Return (x, y) of the center of cell containing provided text 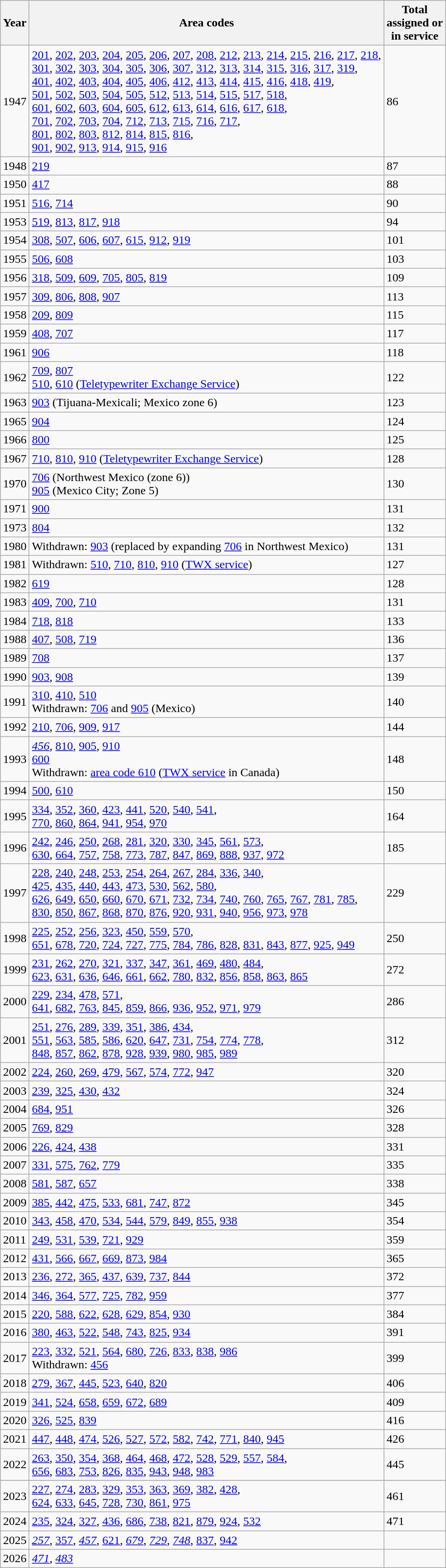
1958 (15, 315)
377 (415, 1295)
123 (415, 403)
251, 276, 289, 339, 351, 386, 434, 551, 563, 585, 586, 620, 647, 731, 754, 774, 778, 848, 857, 862, 878, 928, 939, 980, 985, 989 (206, 1040)
249, 531, 539, 721, 929 (206, 1240)
447, 448, 474, 526, 527, 572, 582, 742, 771, 840, 945 (206, 1439)
1999 (15, 970)
1984 (15, 621)
1982 (15, 583)
1971 (15, 509)
346, 364, 577, 725, 782, 959 (206, 1295)
231, 262, 270, 321, 337, 347, 361, 469, 480, 484, 623, 631, 636, 646, 661, 662, 780, 832, 856, 858, 863, 865 (206, 970)
1981 (15, 565)
318, 509, 609, 705, 805, 819 (206, 277)
1950 (15, 184)
257, 357, 457, 621, 679, 729, 748, 837, 942 (206, 1540)
Totalassigned or in service (415, 23)
229 (415, 893)
2002 (15, 1072)
2023 (15, 1497)
223, 332, 521, 564, 680, 726, 833, 838, 986Withdrawn: 456 (206, 1358)
718, 818 (206, 621)
2005 (15, 1128)
2013 (15, 1277)
2014 (15, 1295)
219 (206, 166)
1995 (15, 816)
227, 274, 283, 329, 353, 363, 369, 382, 428, 624, 633, 645, 728, 730, 861, 975 (206, 1497)
372 (415, 1277)
2001 (15, 1040)
1947 (15, 101)
1961 (15, 352)
113 (415, 296)
1997 (15, 893)
2011 (15, 1240)
1953 (15, 222)
341, 524, 658, 659, 672, 689 (206, 1402)
308, 507, 606, 607, 615, 912, 919 (206, 240)
2015 (15, 1314)
133 (415, 621)
1962 (15, 378)
399 (415, 1358)
Withdrawn: 903 (replaced by expanding 706 in Northwest Mexico) (206, 546)
2020 (15, 1420)
1973 (15, 528)
380, 463, 522, 548, 743, 825, 934 (206, 1333)
1991 (15, 702)
2022 (15, 1464)
2008 (15, 1184)
209, 809 (206, 315)
710, 810, 910 (Teletypewriter Exchange Service) (206, 459)
359 (415, 1240)
263, 350, 354, 368, 464, 468, 472, 528, 529, 557, 584, 656, 683, 753, 826, 835, 943, 948, 983 (206, 1464)
461 (415, 1497)
2016 (15, 1333)
408, 707 (206, 333)
409, 700, 710 (206, 602)
343, 458, 470, 534, 544, 579, 849, 855, 938 (206, 1221)
406 (415, 1383)
365 (415, 1258)
86 (415, 101)
150 (415, 791)
242, 246, 250, 268, 281, 320, 330, 345, 561, 573, 630, 664, 757, 758, 773, 787, 847, 869, 888, 937, 972 (206, 848)
2010 (15, 1221)
132 (415, 528)
125 (415, 440)
127 (415, 565)
109 (415, 277)
471 (415, 1522)
136 (415, 639)
385, 442, 475, 533, 681, 747, 872 (206, 1202)
354 (415, 1221)
1966 (15, 440)
445 (415, 1464)
312 (415, 1040)
409 (415, 1402)
384 (415, 1314)
2012 (15, 1258)
338 (415, 1184)
1955 (15, 259)
118 (415, 352)
2021 (15, 1439)
506, 608 (206, 259)
619 (206, 583)
1983 (15, 602)
310, 410, 510Withdrawn: 706 and 905 (Mexico) (206, 702)
903 (Tijuana-Mexicali; Mexico zone 6) (206, 403)
115 (415, 315)
309, 806, 808, 907 (206, 296)
226, 424, 438 (206, 1147)
101 (415, 240)
148 (415, 759)
2024 (15, 1522)
1957 (15, 296)
1994 (15, 791)
103 (415, 259)
210, 706, 909, 917 (206, 727)
2000 (15, 1001)
684, 951 (206, 1109)
391 (415, 1333)
1970 (15, 484)
140 (415, 702)
279, 367, 445, 523, 640, 820 (206, 1383)
87 (415, 166)
331 (415, 1147)
417 (206, 184)
164 (415, 816)
903, 908 (206, 677)
706 (Northwest Mexico (zone 6))905 (Mexico City; Zone 5) (206, 484)
416 (415, 1420)
Year (15, 23)
334, 352, 360, 423, 441, 520, 540, 541, 770, 860, 864, 941, 954, 970 (206, 816)
2025 (15, 1540)
124 (415, 421)
2006 (15, 1147)
1980 (15, 546)
345 (415, 1202)
1956 (15, 277)
1989 (15, 658)
800 (206, 440)
407, 508, 719 (206, 639)
220, 588, 622, 628, 629, 854, 930 (206, 1314)
335 (415, 1165)
1990 (15, 677)
235, 324, 327, 436, 686, 738, 821, 879, 924, 532 (206, 1522)
1998 (15, 938)
1954 (15, 240)
185 (415, 848)
804 (206, 528)
2007 (15, 1165)
225, 252, 256, 323, 450, 559, 570, 651, 678, 720, 724, 727, 775, 784, 786, 828, 831, 843, 877, 925, 949 (206, 938)
94 (415, 222)
2017 (15, 1358)
1965 (15, 421)
769, 829 (206, 1128)
Area codes (206, 23)
1963 (15, 403)
519, 813, 817, 918 (206, 222)
122 (415, 378)
709, 807510, 610 (Teletypewriter Exchange Service) (206, 378)
326, 525, 839 (206, 1420)
2019 (15, 1402)
236, 272, 365, 437, 639, 737, 844 (206, 1277)
2004 (15, 1109)
Withdrawn: 510, 710, 810, 910 (TWX service) (206, 565)
331, 575, 762, 779 (206, 1165)
2009 (15, 1202)
1992 (15, 727)
130 (415, 484)
906 (206, 352)
900 (206, 509)
2018 (15, 1383)
1967 (15, 459)
516, 714 (206, 203)
272 (415, 970)
1951 (15, 203)
320 (415, 1072)
144 (415, 727)
328 (415, 1128)
239, 325, 430, 432 (206, 1090)
137 (415, 658)
224, 260, 269, 479, 567, 574, 772, 947 (206, 1072)
500, 610 (206, 791)
324 (415, 1090)
286 (415, 1001)
1993 (15, 759)
1996 (15, 848)
581, 587, 657 (206, 1184)
250 (415, 938)
326 (415, 1109)
2026 (15, 1559)
1948 (15, 166)
456, 810, 905, 910600Withdrawn: area code 610 (TWX service in Canada) (206, 759)
1959 (15, 333)
117 (415, 333)
139 (415, 677)
426 (415, 1439)
431, 566, 667, 669, 873, 984 (206, 1258)
1988 (15, 639)
2003 (15, 1090)
708 (206, 658)
229, 234, 478, 571,641, 682, 763, 845, 859, 866, 936, 952, 971, 979 (206, 1001)
88 (415, 184)
904 (206, 421)
471, 483 (206, 1559)
90 (415, 203)
